From the cell containing the given text, extract its center point as [x, y] coordinate. 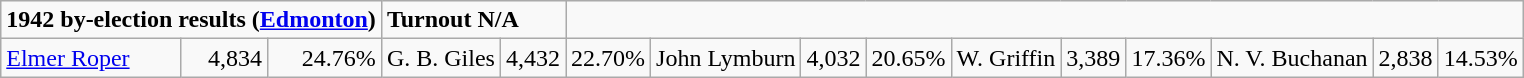
17.36% [1168, 58]
1942 by-election results (Edmonton) [192, 20]
4,432 [532, 58]
G. B. Giles [440, 58]
4,032 [834, 58]
2,838 [1406, 58]
24.76% [325, 58]
14.53% [1480, 58]
20.65% [908, 58]
3,389 [1094, 58]
Elmer Roper [91, 58]
John Lymburn [726, 58]
22.70% [608, 58]
N. V. Buchanan [1292, 58]
W. Griffin [1006, 58]
Turnout N/A [473, 20]
4,834 [224, 58]
